Output the (x, y) coordinate of the center of the cell containing the given text.  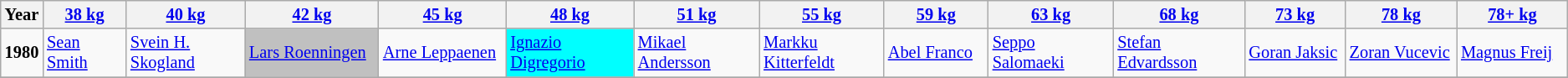
Year (22, 14)
Seppo Salomaeki (1051, 53)
Ignazio Digregorio (569, 53)
Zoran Vucevic (1402, 53)
Lars Roenningen (312, 53)
78+ kg (1512, 14)
68 kg (1179, 14)
55 kg (821, 14)
78 kg (1402, 14)
38 kg (84, 14)
Svein H. Skogland (186, 53)
Magnus Freij (1512, 53)
45 kg (442, 14)
Abel Franco (937, 53)
Mikael Andersson (697, 53)
Arne Leppaenen (442, 53)
42 kg (312, 14)
51 kg (697, 14)
59 kg (937, 14)
Stefan Edvardsson (1179, 53)
48 kg (569, 14)
Markku Kitterfeldt (821, 53)
1980 (22, 53)
63 kg (1051, 14)
Sean Smith (84, 53)
Goran Jaksic (1295, 53)
73 kg (1295, 14)
40 kg (186, 14)
